Pinpoint the cell where the given text exists, returning its (X, Y) midpoint coordinate. 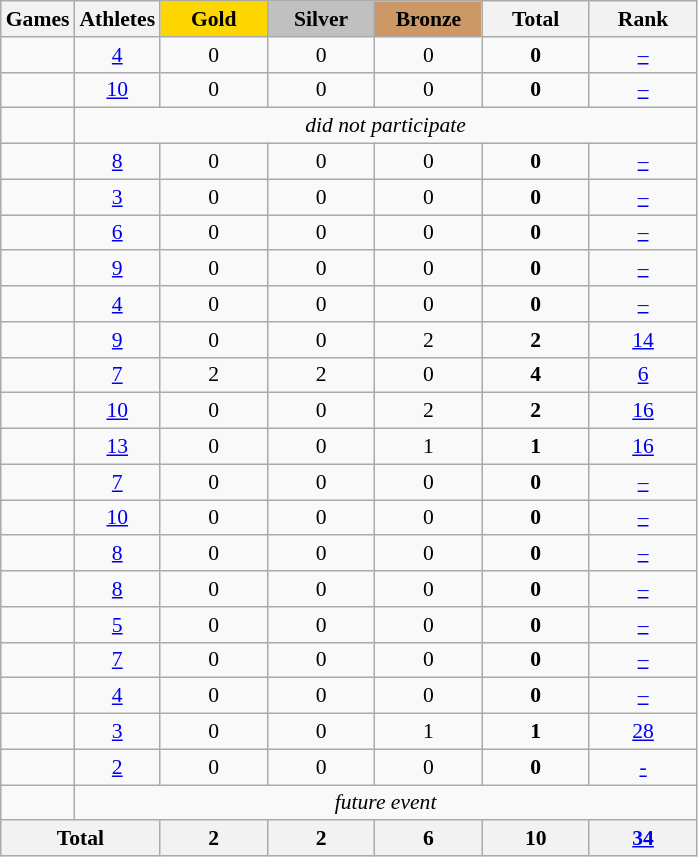
28 (642, 732)
14 (642, 340)
Bronze (428, 19)
did not participate (385, 126)
Silver (320, 19)
- (642, 767)
34 (642, 839)
Gold (214, 19)
Games (38, 19)
5 (117, 625)
future event (385, 803)
Rank (642, 19)
13 (117, 447)
Athletes (117, 19)
